Output the [X, Y] coordinate of the center of the cell containing the given text.  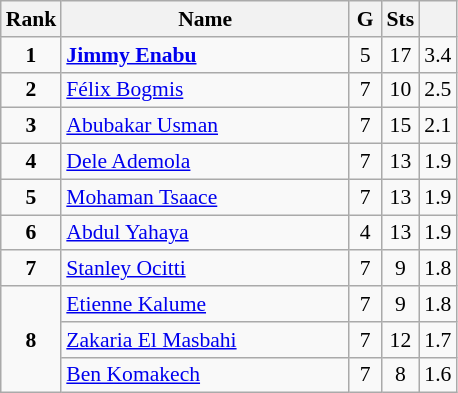
2.1 [438, 126]
Félix Bogmis [205, 90]
Mohaman Tsaace [205, 197]
Sts [401, 19]
Dele Ademola [205, 162]
10 [401, 90]
G [366, 19]
Name [205, 19]
Zakaria El Masbahi [205, 340]
Jimmy Enabu [205, 55]
15 [401, 126]
Etienne Kalume [205, 304]
1.7 [438, 340]
1.6 [438, 375]
2 [32, 90]
1 [32, 55]
17 [401, 55]
Ben Komakech [205, 375]
2.5 [438, 90]
12 [401, 340]
6 [32, 233]
Abdul Yahaya [205, 233]
Rank [32, 19]
3.4 [438, 55]
Stanley Ocitti [205, 269]
3 [32, 126]
Abubakar Usman [205, 126]
